Identify which cell holds the provided text, then report its (X, Y) central coordinate. 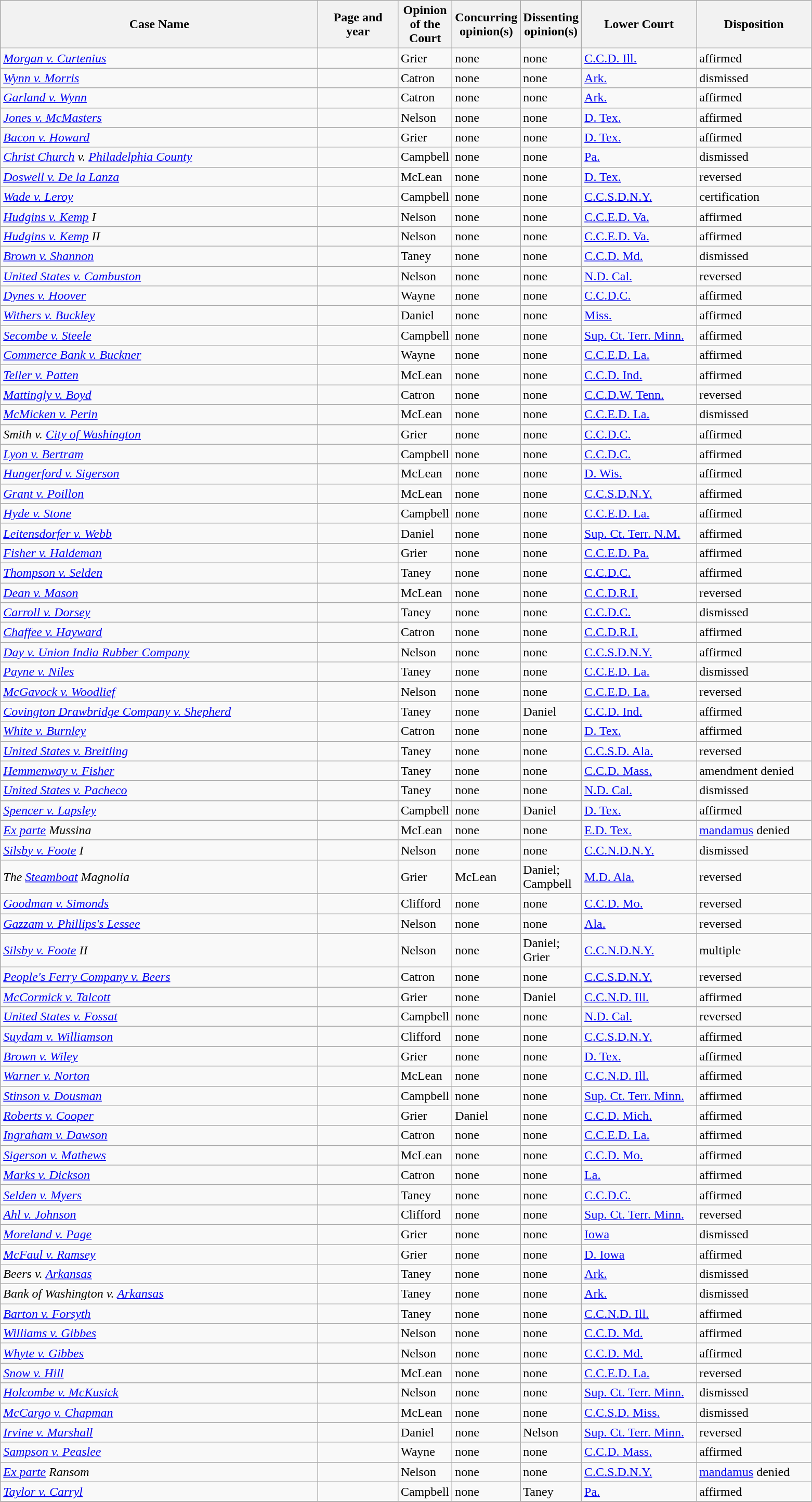
C.C.E.D. Pa. (639, 553)
Smith v. City of Washington (159, 434)
Barton v. Forsyth (159, 1314)
D. Wis. (639, 474)
Marks v. Dickson (159, 1175)
Gazzam v. Phillips's Lessee (159, 923)
Mattingly v. Boyd (159, 395)
Ala. (639, 923)
Hyde v. Stone (159, 513)
Beers v. Arkansas (159, 1274)
Sampson v. Peaslee (159, 1452)
Roberts v. Cooper (159, 1116)
D. Iowa (639, 1254)
Hudgins v. Kemp II (159, 236)
Lower Court (639, 24)
Morgan v. Curtenius (159, 58)
Bacon v. Howard (159, 137)
Williams v. Gibbes (159, 1333)
United States v. Cambuston (159, 276)
Garland v. Wynn (159, 98)
Chaffee v. Hayward (159, 632)
Secombe v. Steele (159, 335)
McCormick v. Talcott (159, 997)
Jones v. McMasters (159, 118)
Miss. (639, 316)
Covington Drawbridge Company v. Shepherd (159, 711)
Spencer v. Lapsley (159, 810)
Page and year (358, 24)
Hungerford v. Sigerson (159, 474)
Dean v. Mason (159, 592)
Daniel; Campbell (551, 877)
Ex parte Mussina (159, 830)
C.C.D. Ill. (639, 58)
Sup. Ct. Terr. N.M. (639, 533)
Lyon v. Bertram (159, 454)
Wade v. Leroy (159, 197)
White v. Burnley (159, 731)
Leitensdorfer v. Webb (159, 533)
Commerce Bank v. Buckner (159, 355)
Wynn v. Morris (159, 78)
C.C.S.D. Miss. (639, 1413)
McCargo v. Chapman (159, 1413)
Disposition (754, 24)
Taylor v. Carryl (159, 1492)
Ahl v. Johnson (159, 1214)
Fisher v. Haldeman (159, 553)
certification (754, 197)
Moreland v. Page (159, 1234)
Suydam v. Williamson (159, 1037)
Opinion of the Court (425, 24)
Silsby v. Foote I (159, 850)
Case Name (159, 24)
Hudgins v. Kemp I (159, 216)
Carroll v. Dorsey (159, 613)
Irvine v. Marshall (159, 1432)
Whyte v. Gibbes (159, 1353)
The Steamboat Magnolia (159, 877)
C.C.D.W. Tenn. (639, 395)
United States v. Pacheco (159, 791)
Holcombe v. McKusick (159, 1393)
McFaul v. Ramsey (159, 1254)
C.C.S.D. Ala. (639, 751)
Dynes v. Hoover (159, 296)
Daniel; Grier (551, 951)
Day v. Union India Rubber Company (159, 652)
Selden v. Myers (159, 1195)
amendment denied (754, 771)
Ingraham v. Dawson (159, 1135)
Doswell v. De la Lanza (159, 177)
Iowa (639, 1234)
Brown v. Wiley (159, 1056)
United States v. Breitling (159, 751)
M.D. Ala. (639, 877)
C.C.D. Mich. (639, 1116)
Snow v. Hill (159, 1373)
McGavock v. Woodlief (159, 692)
Teller v. Patten (159, 375)
McMicken v. Perin (159, 415)
Warner v. Norton (159, 1076)
Stinson v. Dousman (159, 1096)
Dissenting opinion(s) (551, 24)
Sigerson v. Mathews (159, 1155)
Silsby v. Foote II (159, 951)
Payne v. Niles (159, 672)
Grant v. Poillon (159, 494)
People's Ferry Company v. Beers (159, 977)
E.D. Tex. (639, 830)
Hemmenway v. Fisher (159, 771)
Concurring opinion(s) (487, 24)
Goodman v. Simonds (159, 903)
Bank of Washington v. Arkansas (159, 1294)
multiple (754, 951)
Ex parte Ransom (159, 1472)
La. (639, 1175)
Brown v. Shannon (159, 256)
Thompson v. Selden (159, 573)
United States v. Fossat (159, 1017)
Christ Church v. Philadelphia County (159, 157)
Withers v. Buckley (159, 316)
